From the cell containing the given text, extract its center point as [X, Y] coordinate. 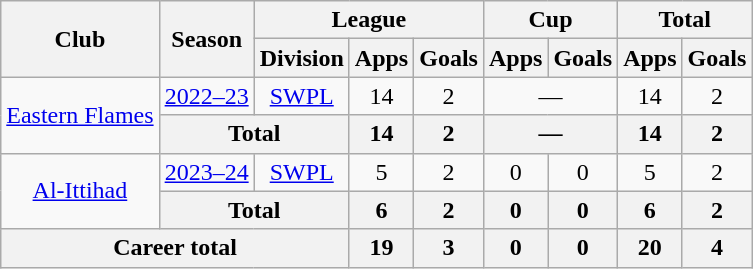
3 [449, 248]
Season [206, 39]
19 [381, 248]
League [368, 20]
Club [80, 39]
Cup [550, 20]
2022–23 [206, 96]
Division [302, 58]
20 [650, 248]
4 [717, 248]
2023–24 [206, 172]
Eastern Flames [80, 115]
Career total [176, 248]
Al-Ittihad [80, 191]
